Pinpoint the cell where the given text exists, returning its [x, y] midpoint coordinate. 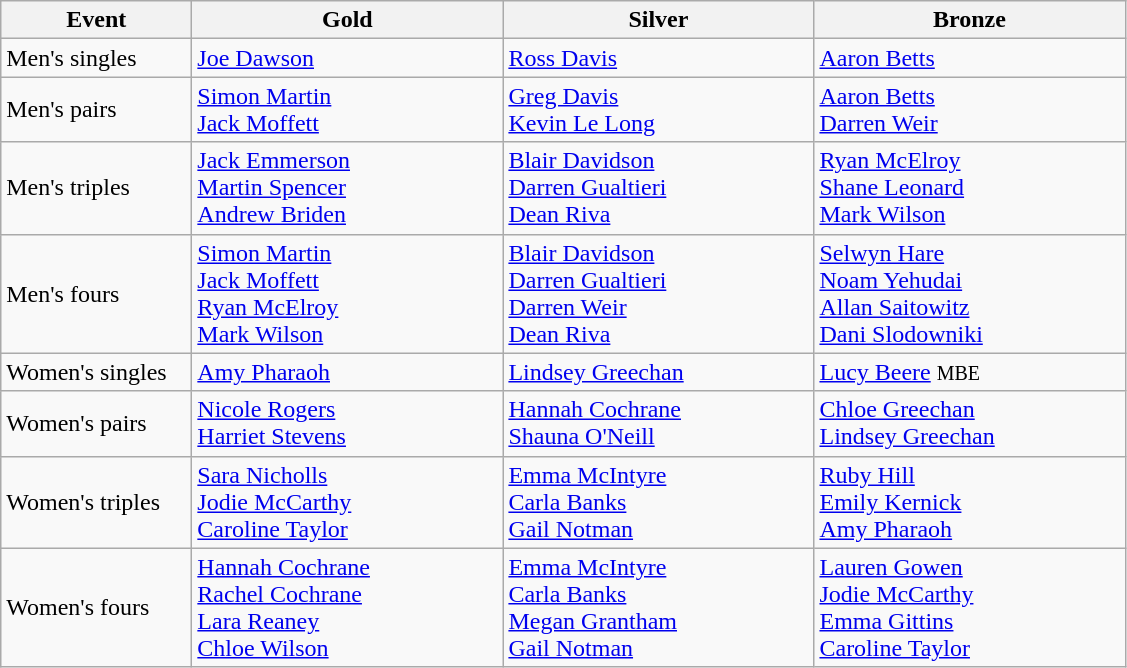
Emma McIntyreCarla BanksMegan GranthamGail Notman [658, 608]
Women's triples [96, 502]
Women's fours [96, 608]
Silver [658, 20]
Lindsey Greechan [658, 372]
Blair DavidsonDarren GualtieriDarren WeirDean Riva [658, 294]
Amy Pharaoh [348, 372]
Event [96, 20]
Simon MartinJack Moffett [348, 110]
Men's triples [96, 188]
Joe Dawson [348, 58]
Gold [348, 20]
Greg DavisKevin Le Long [658, 110]
Women's pairs [96, 424]
Ruby HillEmily KernickAmy Pharaoh [970, 502]
Nicole RogersHarriet Stevens [348, 424]
Hannah CochraneRachel CochraneLara ReaneyChloe Wilson [348, 608]
Bronze [970, 20]
Blair DavidsonDarren GualtieriDean Riva [658, 188]
Chloe GreechanLindsey Greechan [970, 424]
Jack EmmersonMartin SpencerAndrew Briden [348, 188]
Men's pairs [96, 110]
Ross Davis [658, 58]
Aaron BettsDarren Weir [970, 110]
Simon MartinJack MoffettRyan McElroyMark Wilson [348, 294]
Selwyn HareNoam YehudaiAllan SaitowitzDani Slodowniki [970, 294]
Lauren GowenJodie McCarthyEmma GittinsCaroline Taylor [970, 608]
Sara NichollsJodie McCarthyCaroline Taylor [348, 502]
Aaron Betts [970, 58]
Men's singles [96, 58]
Hannah CochraneShauna O'Neill [658, 424]
Lucy Beere MBE [970, 372]
Emma McIntyreCarla BanksGail Notman [658, 502]
Women's singles [96, 372]
Men's fours [96, 294]
Ryan McElroyShane LeonardMark Wilson [970, 188]
